From the cell containing the given text, extract its center point as (X, Y) coordinate. 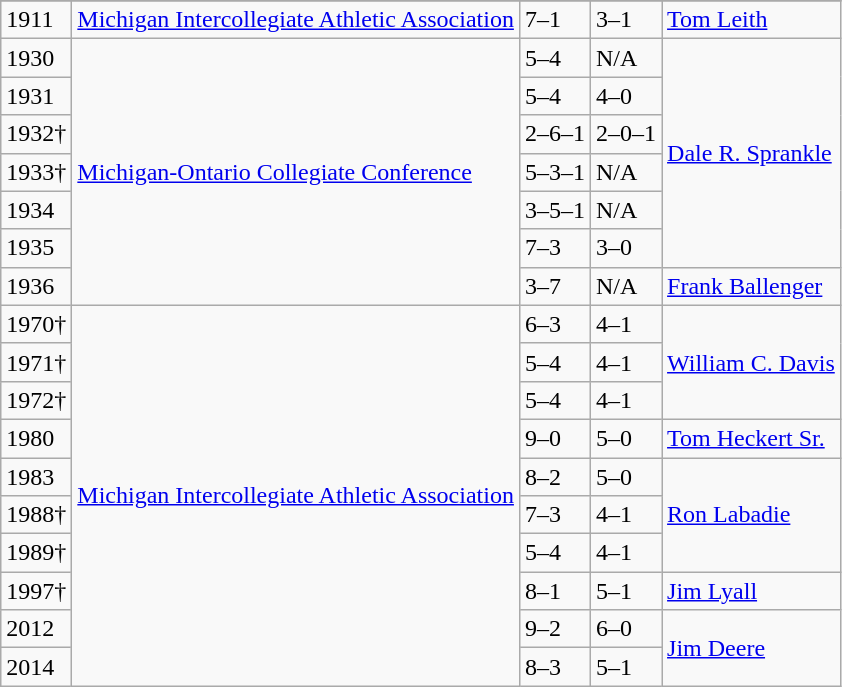
3–0 (626, 248)
1934 (36, 210)
5–3–1 (554, 172)
1972† (36, 400)
1980 (36, 438)
1932† (36, 134)
William C. Davis (752, 362)
Frank Ballenger (752, 286)
1988† (36, 515)
1930 (36, 58)
1936 (36, 286)
1970† (36, 324)
Jim Deere (752, 648)
Michigan-Ontario Collegiate Conference (296, 172)
1983 (36, 477)
2–6–1 (554, 134)
3–7 (554, 286)
Tom Leith (752, 20)
8–2 (554, 477)
Dale R. Sprankle (752, 153)
8–1 (554, 591)
1911 (36, 20)
3–5–1 (554, 210)
6–0 (626, 629)
1997† (36, 591)
1971† (36, 362)
7–1 (554, 20)
1933† (36, 172)
4–0 (626, 96)
Ron Labadie (752, 515)
Jim Lyall (752, 591)
9–2 (554, 629)
1935 (36, 248)
6–3 (554, 324)
8–3 (554, 667)
2–0–1 (626, 134)
9–0 (554, 438)
1989† (36, 553)
1931 (36, 96)
2012 (36, 629)
3–1 (626, 20)
Tom Heckert Sr. (752, 438)
2014 (36, 667)
